Scan for the cell matching the given text and deliver its (X, Y) coordinate at center. 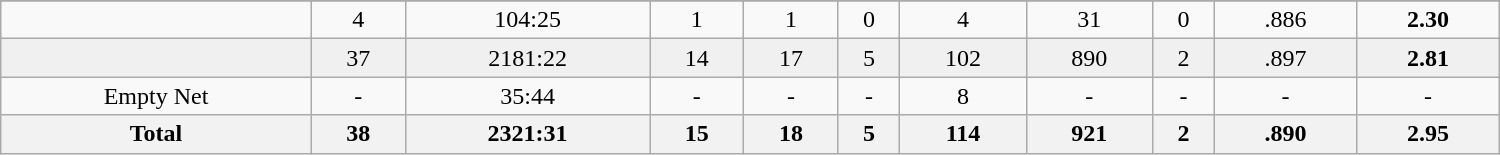
2181:22 (527, 58)
.890 (1285, 134)
35:44 (527, 96)
2321:31 (527, 134)
921 (1089, 134)
17 (791, 58)
15 (697, 134)
114 (963, 134)
Empty Net (156, 96)
14 (697, 58)
104:25 (527, 20)
2.95 (1428, 134)
18 (791, 134)
2.30 (1428, 20)
.897 (1285, 58)
.886 (1285, 20)
37 (358, 58)
31 (1089, 20)
102 (963, 58)
2.81 (1428, 58)
890 (1089, 58)
38 (358, 134)
Total (156, 134)
8 (963, 96)
